Find where the given text appears and provide that cell's center as (X, Y) coordinate. 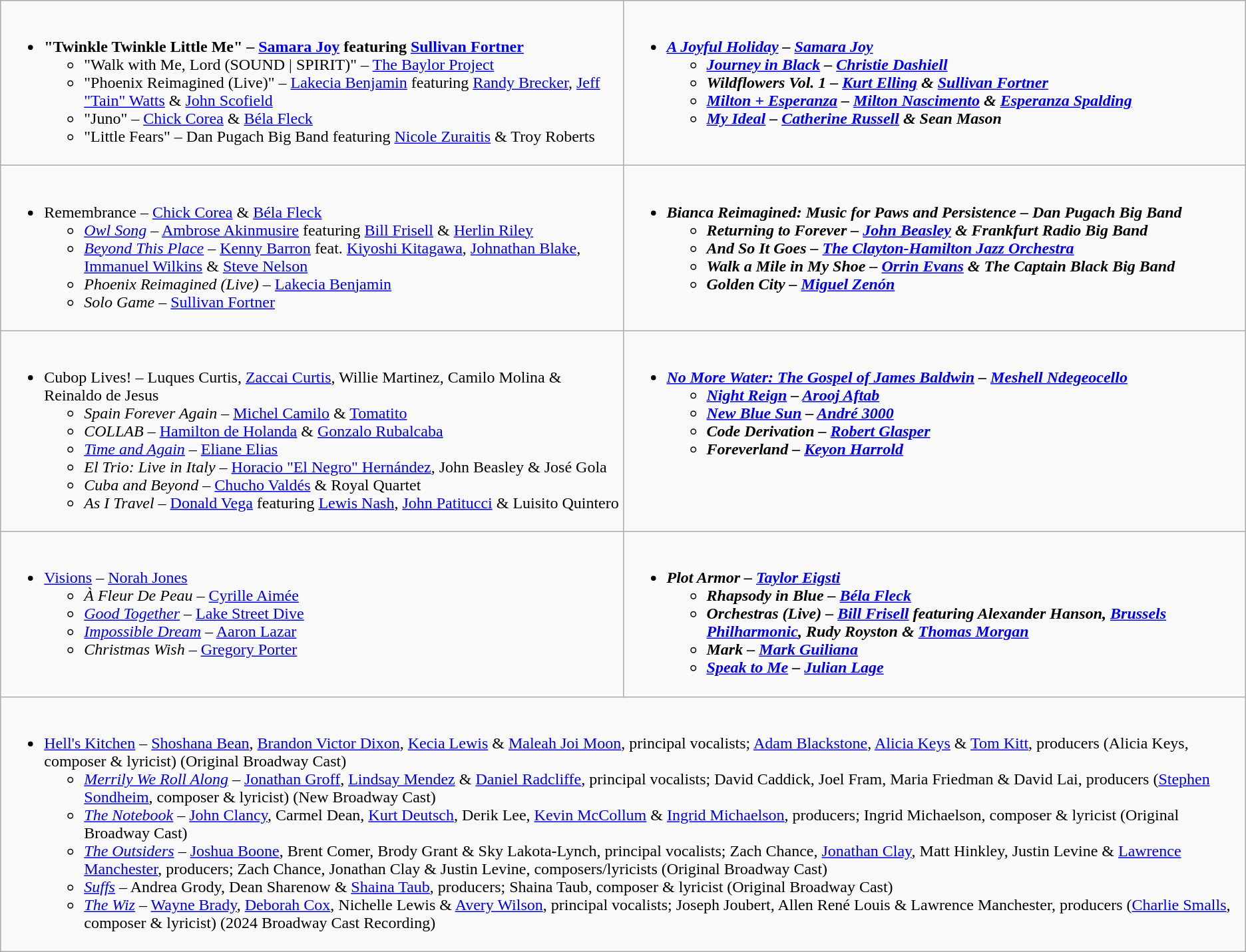
Visions – Norah JonesÀ Fleur De Peau – Cyrille AiméeGood Together – Lake Street DiveImpossible Dream – Aaron LazarChristmas Wish – Gregory Porter (311, 614)
